Return the (x, y) coordinate for the center point of the cell that contains the specified text.  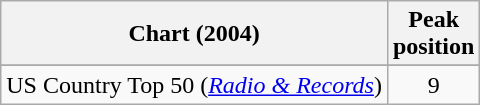
Chart (2004) (194, 34)
Peakposition (433, 34)
9 (433, 85)
US Country Top 50 (Radio & Records) (194, 85)
